Scan for the cell matching the given text and deliver its [X, Y] coordinate at center. 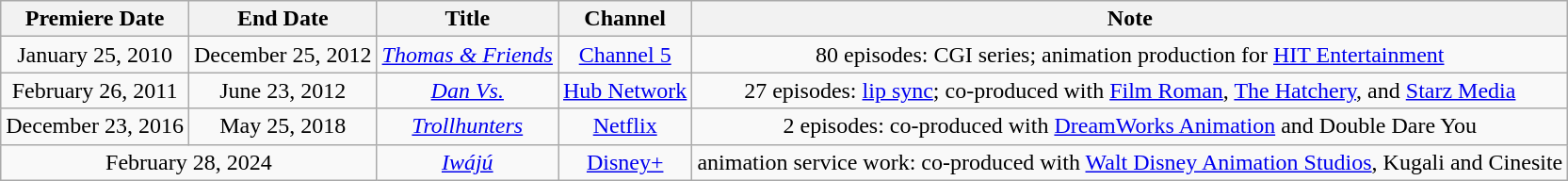
Note [1130, 19]
Title [467, 19]
February 28, 2024 [188, 162]
Channel 5 [624, 55]
Hub Network [624, 90]
Premiere Date [95, 19]
May 25, 2018 [283, 126]
January 25, 2010 [95, 55]
Netflix [624, 126]
December 23, 2016 [95, 126]
End Date [283, 19]
27 episodes: lip sync; co-produced with Film Roman, The Hatchery, and Starz Media [1130, 90]
Trollhunters [467, 126]
Channel [624, 19]
February 26, 2011 [95, 90]
Dan Vs. [467, 90]
Iwájú [467, 162]
June 23, 2012 [283, 90]
2 episodes: co-produced with DreamWorks Animation and Double Dare You [1130, 126]
Disney+ [624, 162]
December 25, 2012 [283, 55]
80 episodes: CGI series; animation production for HIT Entertainment [1130, 55]
animation service work: co-produced with Walt Disney Animation Studios, Kugali and Cinesite [1130, 162]
Thomas & Friends [467, 55]
